Return [X, Y] of the center of cell containing provided text 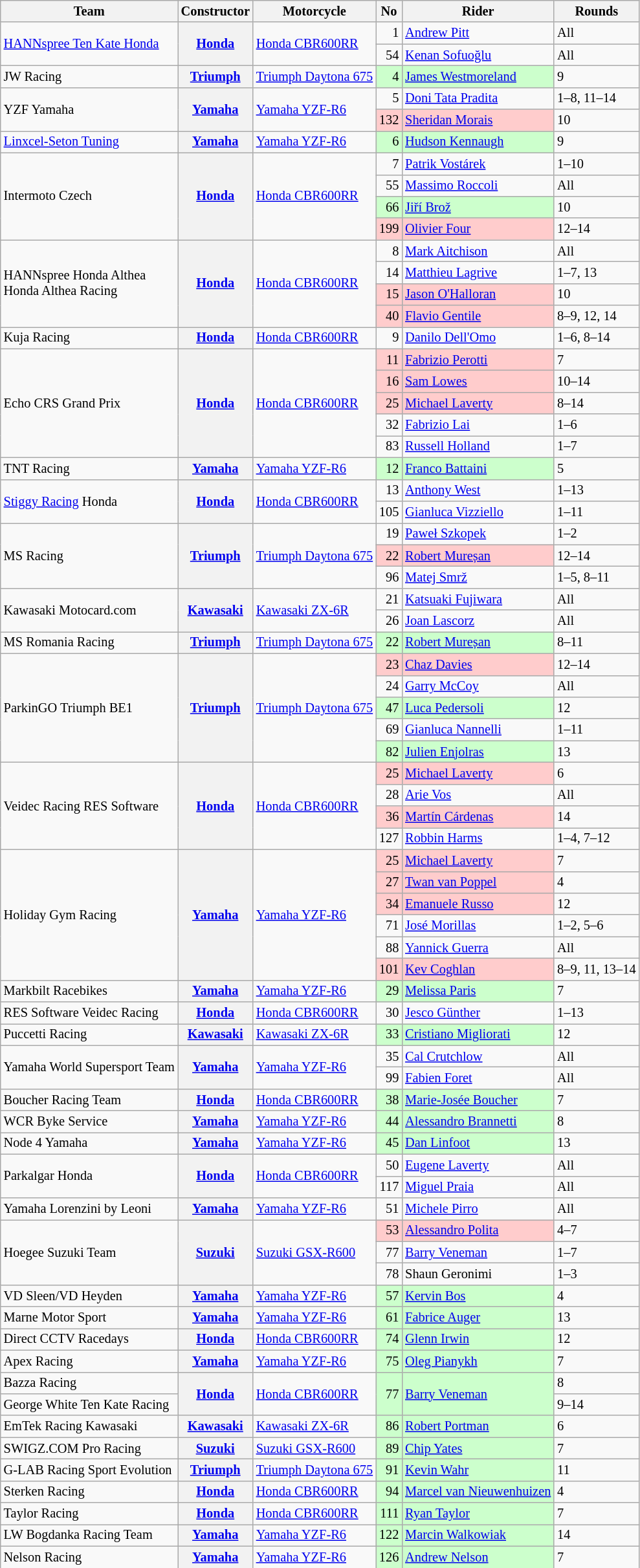
127 [389, 838]
61 [389, 1318]
G-LAB Racing Sport Evolution [89, 1470]
16 [389, 381]
Kervin Bos [478, 1296]
9–14 [597, 1404]
1–2 [597, 534]
Mark Aitchison [478, 251]
Martín Cárdenas [478, 817]
111 [389, 1514]
Boucher Racing Team [89, 1100]
34 [389, 904]
Marcel van Nieuwenhuizen [478, 1492]
19 [389, 534]
86 [389, 1426]
51 [389, 1208]
Marie-Josée Boucher [478, 1100]
Chaz Davies [478, 664]
No [389, 11]
Fabien Foret [478, 1078]
8–9, 11, 13–14 [597, 969]
Holiday Gym Racing [89, 915]
Hudson Kennaugh [478, 142]
Stiggy Racing Honda [89, 501]
Anthony West [478, 490]
Nelson Racing [89, 1557]
1–6, 8–14 [597, 338]
69 [389, 730]
Luca Pedersoli [478, 708]
1 [389, 33]
James Westmoreland [478, 76]
Jesco Günther [478, 1013]
Alessandro Brannetti [478, 1122]
Kev Coghlan [478, 969]
Patrik Vostárek [478, 164]
Node 4 Yamaha [89, 1143]
Apex Racing [89, 1361]
Michele Pirro [478, 1208]
Robbin Harms [478, 838]
21 [389, 599]
91 [389, 1470]
Parkalgar Honda [89, 1176]
40 [389, 316]
HANNspree Ten Kate Honda [89, 44]
Gianluca Vizziello [478, 512]
Intermoto Czech [89, 197]
105 [389, 512]
WCR Byke Service [89, 1122]
Yannick Guerra [478, 948]
66 [389, 207]
36 [389, 817]
Bazza Racing [89, 1383]
Robert Portman [478, 1426]
199 [389, 229]
ParkinGO Triumph BE1 [89, 708]
1–5, 8–11 [597, 577]
1–6 [597, 425]
75 [389, 1361]
24 [389, 686]
53 [389, 1230]
Linxcel-Seton Tuning [89, 142]
29 [389, 991]
4–7 [597, 1230]
89 [389, 1448]
MS Racing [89, 555]
Arie Vos [478, 795]
Fabrice Auger [478, 1318]
Oleg Pianykh [478, 1361]
82 [389, 752]
83 [389, 446]
Miguel Praia [478, 1187]
1–2, 5–6 [597, 926]
50 [389, 1165]
VD Sleen/VD Heyden [89, 1296]
Motorcycle [314, 11]
Andrew Pitt [478, 33]
96 [389, 577]
Alessandro Polita [478, 1230]
1–7, 13 [597, 272]
71 [389, 926]
Taylor Racing [89, 1514]
Rounds [597, 11]
YZF Yamaha [89, 109]
47 [389, 708]
Marcin Walkowiak [478, 1535]
Jiří Brož [478, 207]
Massimo Roccoli [478, 186]
Cristiano Migliorati [478, 1034]
George White Ten Kate Racing [89, 1404]
8–9, 12, 14 [597, 316]
Cal Crutchlow [478, 1056]
Twan van Poppel [478, 882]
HANNspree Honda AltheaHonda Althea Racing [89, 283]
Melissa Paris [478, 991]
Gianluca Nannelli [478, 730]
JW Racing [89, 76]
55 [389, 186]
Puccetti Racing [89, 1034]
Russell Holland [478, 446]
Constructor [215, 11]
30 [389, 1013]
Katsuaki Fujiwara [478, 599]
Fabrizio Perotti [478, 360]
Kevin Wahr [478, 1470]
Team [89, 11]
38 [389, 1100]
Olivier Four [478, 229]
54 [389, 55]
Danilo Dell'Omo [478, 338]
Julien Enjolras [478, 752]
1–10 [597, 164]
Yamaha Lorenzini by Leoni [89, 1208]
Joan Lascorz [478, 621]
Paweł Szkopek [478, 534]
Garry McCoy [478, 686]
44 [389, 1122]
Veidec Racing RES Software [89, 806]
Chip Yates [478, 1448]
Kuja Racing [89, 338]
Fabrizio Lai [478, 425]
Markbilt Racebikes [89, 991]
33 [389, 1034]
8–14 [597, 403]
Kenan Sofuoğlu [478, 55]
45 [389, 1143]
MS Romania Racing [89, 642]
1–4, 7–12 [597, 838]
Shaun Geronimi [478, 1274]
Hoegee Suzuki Team [89, 1252]
1–8, 11–14 [597, 98]
126 [389, 1557]
10–14 [597, 381]
15 [389, 294]
28 [389, 795]
88 [389, 948]
SWIGZ.COM Pro Racing [89, 1448]
74 [389, 1339]
8–11 [597, 642]
Sheridan Morais [478, 120]
78 [389, 1274]
Marne Motor Sport [89, 1318]
Glenn Irwin [478, 1339]
José Morillas [478, 926]
EmTek Racing Kawasaki [89, 1426]
32 [389, 425]
LW Bogdanka Racing Team [89, 1535]
Direct CCTV Racedays [89, 1339]
Matthieu Lagrive [478, 272]
Doni Tata Pradita [478, 98]
Kawasaki Motocard.com [89, 609]
Rider [478, 11]
99 [389, 1078]
26 [389, 621]
94 [389, 1492]
Emanuele Russo [478, 904]
RES Software Veidec Racing [89, 1013]
101 [389, 969]
117 [389, 1187]
Echo CRS Grand Prix [89, 403]
35 [389, 1056]
57 [389, 1296]
Andrew Nelson [478, 1557]
Yamaha World Supersport Team [89, 1067]
Ryan Taylor [478, 1514]
Dan Linfoot [478, 1143]
Flavio Gentile [478, 316]
122 [389, 1535]
132 [389, 120]
Matej Smrž [478, 577]
TNT Racing [89, 468]
23 [389, 664]
27 [389, 882]
1–3 [597, 1274]
Sterken Racing [89, 1492]
Jason O'Halloran [478, 294]
Eugene Laverty [478, 1165]
Sam Lowes [478, 381]
Franco Battaini [478, 468]
